Return (x, y) of the center of cell containing provided text 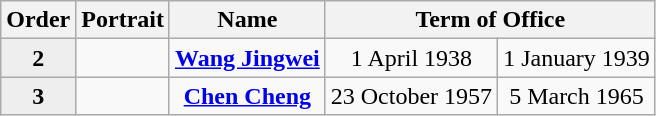
2 (38, 58)
5 March 1965 (577, 96)
Chen Cheng (247, 96)
Term of Office (490, 20)
1 April 1938 (411, 58)
23 October 1957 (411, 96)
Wang Jingwei (247, 58)
1 January 1939 (577, 58)
Portrait (123, 20)
Order (38, 20)
Name (247, 20)
3 (38, 96)
